From the cell containing the given text, extract its center point as (x, y) coordinate. 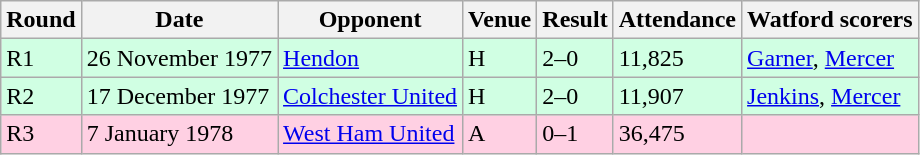
Attendance (677, 20)
36,475 (677, 134)
11,825 (677, 58)
West Ham United (370, 134)
17 December 1977 (179, 96)
Jenkins, Mercer (830, 96)
11,907 (677, 96)
Date (179, 20)
Venue (500, 20)
26 November 1977 (179, 58)
Opponent (370, 20)
Result (575, 20)
Watford scorers (830, 20)
Garner, Mercer (830, 58)
Round (41, 20)
Colchester United (370, 96)
7 January 1978 (179, 134)
A (500, 134)
R3 (41, 134)
R1 (41, 58)
0–1 (575, 134)
Hendon (370, 58)
R2 (41, 96)
